Return (X, Y) of the center of cell containing provided text 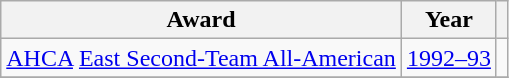
Award (202, 20)
Year (448, 20)
1992–93 (448, 58)
AHCA East Second-Team All-American (202, 58)
